Output the (X, Y) coordinate of the center of the cell containing the given text.  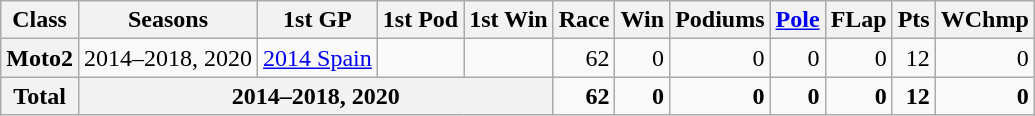
Pts (914, 20)
Moto2 (40, 58)
1st GP (318, 20)
Podiums (720, 20)
1st Win (509, 20)
Win (642, 20)
WChmp (984, 20)
Race (584, 20)
1st Pod (420, 20)
FLap (858, 20)
2014 Spain (318, 58)
Class (40, 20)
Seasons (168, 20)
Total (40, 96)
Pole (798, 20)
